For the text-containing cell, return its midpoint in (X, Y) coordinate format. 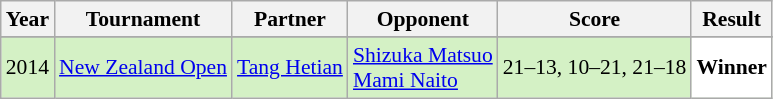
Shizuka Matsuo Mami Naito (423, 68)
Year (28, 19)
Opponent (423, 19)
Winner (732, 68)
New Zealand Open (143, 68)
Score (595, 19)
Result (732, 19)
Tournament (143, 19)
21–13, 10–21, 21–18 (595, 68)
Tang Hetian (290, 68)
2014 (28, 68)
Partner (290, 19)
